For the text-containing cell, return its midpoint in (X, Y) coordinate format. 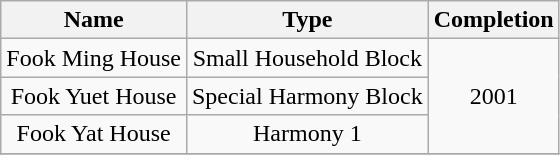
2001 (494, 96)
Fook Yuet House (94, 96)
Fook Ming House (94, 58)
Type (307, 20)
Completion (494, 20)
Small Household Block (307, 58)
Special Harmony Block (307, 96)
Name (94, 20)
Fook Yat House (94, 134)
Harmony 1 (307, 134)
